Extract the [x, y] coordinate from the center of the cell holding the provided text.  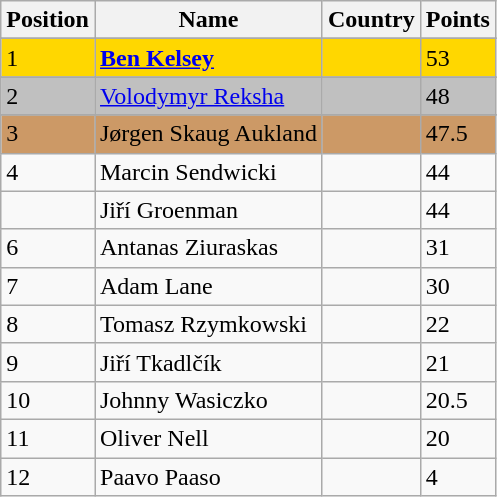
2 [48, 96]
Points [458, 20]
Johnny Wasiczko [208, 400]
12 [48, 477]
31 [458, 248]
22 [458, 324]
Ben Kelsey [208, 58]
21 [458, 362]
Position [48, 20]
1 [48, 58]
Adam Lane [208, 286]
Volodymyr Reksha [208, 96]
10 [48, 400]
Tomasz Rzymkowski [208, 324]
48 [458, 96]
Marcin Sendwicki [208, 172]
Jiří Groenman [208, 210]
7 [48, 286]
20 [458, 438]
6 [48, 248]
Country [371, 20]
53 [458, 58]
Oliver Nell [208, 438]
Jiří Tkadlčík [208, 362]
Paavo Paaso [208, 477]
9 [48, 362]
30 [458, 286]
3 [48, 134]
20.5 [458, 400]
Name [208, 20]
47.5 [458, 134]
8 [48, 324]
Jørgen Skaug Aukland [208, 134]
11 [48, 438]
Antanas Ziuraskas [208, 248]
